Return [x, y] of the center of cell containing provided text 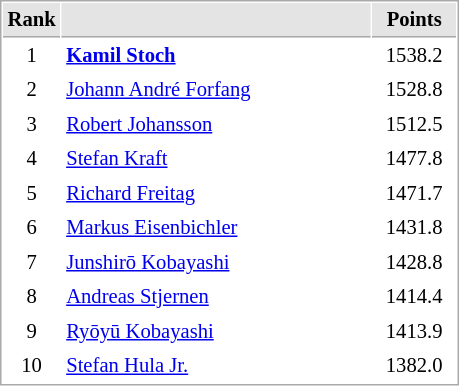
1471.7 [414, 194]
Richard Freitag [216, 194]
5 [32, 194]
Robert Johansson [216, 124]
1428.8 [414, 262]
2 [32, 90]
1477.8 [414, 158]
Johann André Forfang [216, 90]
7 [32, 262]
1538.2 [414, 56]
6 [32, 228]
1512.5 [414, 124]
1 [32, 56]
Markus Eisenbichler [216, 228]
Rank [32, 20]
Stefan Hula Jr. [216, 366]
Kamil Stoch [216, 56]
Andreas Stjernen [216, 296]
10 [32, 366]
Stefan Kraft [216, 158]
4 [32, 158]
1528.8 [414, 90]
1431.8 [414, 228]
1414.4 [414, 296]
9 [32, 332]
8 [32, 296]
Points [414, 20]
Ryōyū Kobayashi [216, 332]
Junshirō Kobayashi [216, 262]
1413.9 [414, 332]
1382.0 [414, 366]
3 [32, 124]
